Search for the cell housing the specified text and yield its (X, Y) center coordinate. 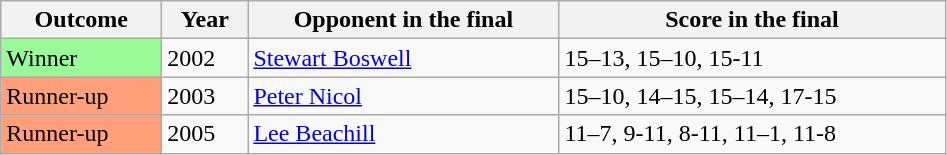
Opponent in the final (404, 20)
11–7, 9-11, 8-11, 11–1, 11-8 (752, 134)
15–10, 14–15, 15–14, 17-15 (752, 96)
Score in the final (752, 20)
Outcome (82, 20)
2002 (205, 58)
2005 (205, 134)
Stewart Boswell (404, 58)
Lee Beachill (404, 134)
Peter Nicol (404, 96)
Winner (82, 58)
Year (205, 20)
2003 (205, 96)
15–13, 15–10, 15-11 (752, 58)
